Find where the given text appears and provide that cell's center as [x, y] coordinate. 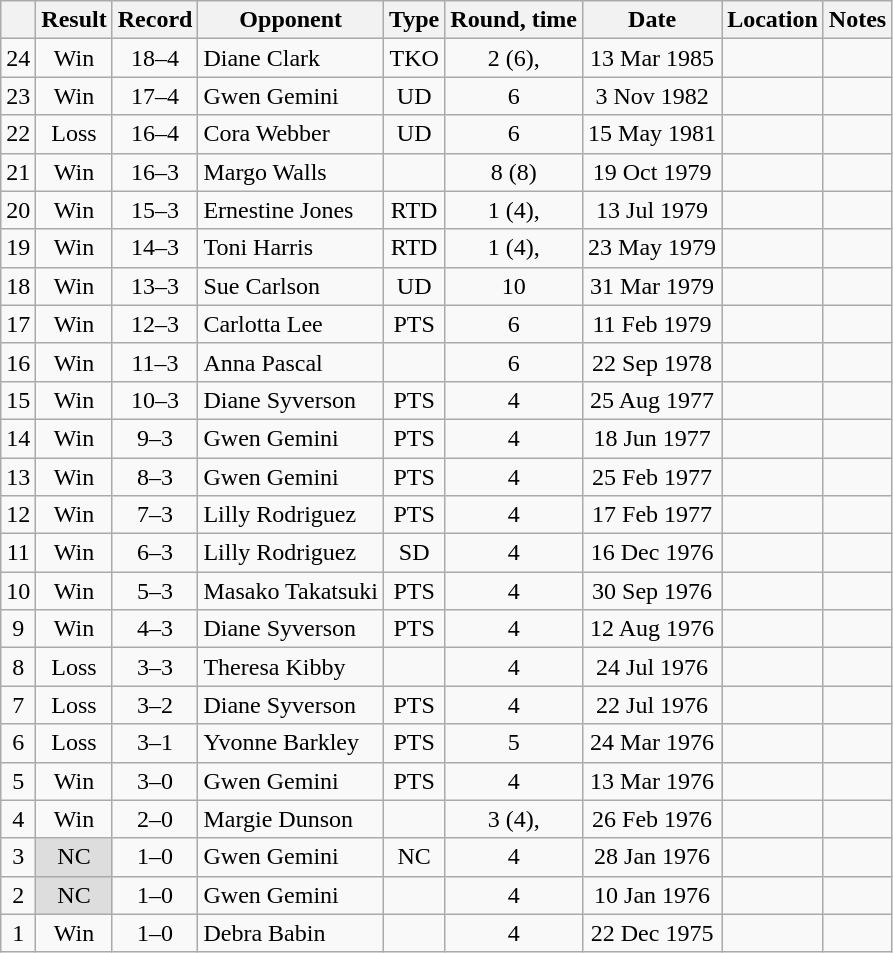
15–3 [155, 210]
14–3 [155, 248]
3–0 [155, 781]
3–2 [155, 705]
12 [18, 515]
2 [18, 895]
Margo Walls [291, 172]
16 Dec 1976 [652, 553]
2–0 [155, 819]
11 Feb 1979 [652, 324]
10–3 [155, 400]
Margie Dunson [291, 819]
22 Sep 1978 [652, 362]
25 Aug 1977 [652, 400]
16 [18, 362]
11 [18, 553]
Cora Webber [291, 134]
Round, time [514, 20]
Record [155, 20]
20 [18, 210]
Result [74, 20]
TKO [414, 58]
2 (6), [514, 58]
Diane Clark [291, 58]
Masako Takatsuki [291, 591]
Notes [857, 20]
22 Dec 1975 [652, 933]
19 Oct 1979 [652, 172]
9 [18, 629]
Anna Pascal [291, 362]
25 Feb 1977 [652, 477]
28 Jan 1976 [652, 857]
13 Jul 1979 [652, 210]
8–3 [155, 477]
8 [18, 667]
8 (8) [514, 172]
24 Mar 1976 [652, 743]
12 Aug 1976 [652, 629]
Type [414, 20]
7–3 [155, 515]
16–3 [155, 172]
Theresa Kibby [291, 667]
30 Sep 1976 [652, 591]
Opponent [291, 20]
3–1 [155, 743]
17–4 [155, 96]
4–3 [155, 629]
Sue Carlson [291, 286]
24 [18, 58]
3 [18, 857]
Carlotta Lee [291, 324]
17 Feb 1977 [652, 515]
16–4 [155, 134]
Location [773, 20]
Debra Babin [291, 933]
24 Jul 1976 [652, 667]
31 Mar 1979 [652, 286]
5–3 [155, 591]
23 May 1979 [652, 248]
11–3 [155, 362]
13 Mar 1985 [652, 58]
18 [18, 286]
3 (4), [514, 819]
Toni Harris [291, 248]
3–3 [155, 667]
Ernestine Jones [291, 210]
SD [414, 553]
17 [18, 324]
22 Jul 1976 [652, 705]
19 [18, 248]
21 [18, 172]
14 [18, 438]
22 [18, 134]
Yvonne Barkley [291, 743]
12–3 [155, 324]
10 Jan 1976 [652, 895]
7 [18, 705]
13 Mar 1976 [652, 781]
13 [18, 477]
1 [18, 933]
23 [18, 96]
18 Jun 1977 [652, 438]
9–3 [155, 438]
18–4 [155, 58]
15 May 1981 [652, 134]
3 Nov 1982 [652, 96]
6–3 [155, 553]
13–3 [155, 286]
Date [652, 20]
15 [18, 400]
26 Feb 1976 [652, 819]
